Locate the cell with the specified text and output its [X, Y] center coordinate. 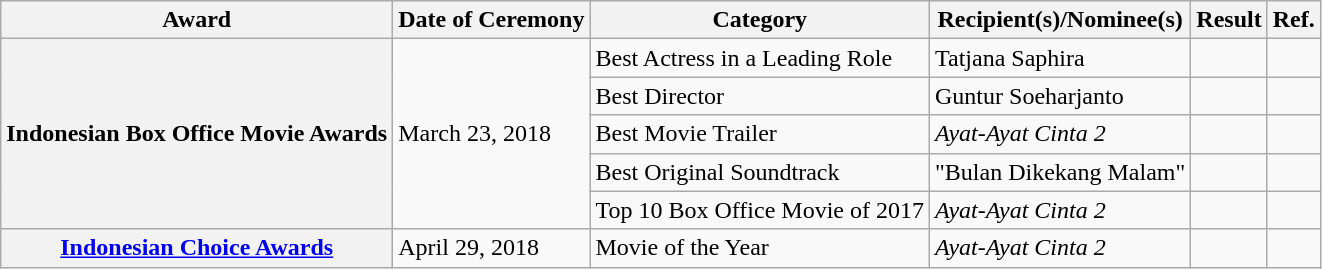
"Bulan Dikekang Malam" [1060, 172]
Guntur Soeharjanto [1060, 96]
Top 10 Box Office Movie of 2017 [760, 210]
Indonesian Box Office Movie Awards [197, 134]
Indonesian Choice Awards [197, 248]
Best Actress in a Leading Role [760, 58]
Best Original Soundtrack [760, 172]
Ref. [1294, 20]
Recipient(s)/Nominee(s) [1060, 20]
Award [197, 20]
April 29, 2018 [492, 248]
Best Movie Trailer [760, 134]
Tatjana Saphira [1060, 58]
Result [1229, 20]
Category [760, 20]
March 23, 2018 [492, 134]
Movie of the Year [760, 248]
Date of Ceremony [492, 20]
Best Director [760, 96]
